Output the [X, Y] coordinate of the center of the cell containing the given text.  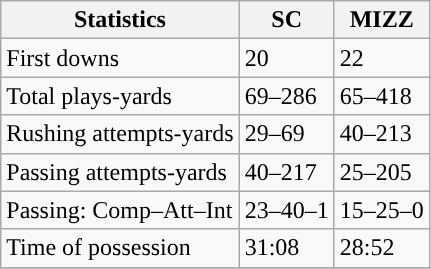
Passing: Comp–Att–Int [120, 210]
40–217 [286, 172]
Statistics [120, 20]
25–205 [382, 172]
Passing attempts-yards [120, 172]
23–40–1 [286, 210]
Rushing attempts-yards [120, 134]
15–25–0 [382, 210]
29–69 [286, 134]
SC [286, 20]
28:52 [382, 248]
Total plays-yards [120, 96]
65–418 [382, 96]
20 [286, 58]
22 [382, 58]
69–286 [286, 96]
MIZZ [382, 20]
40–213 [382, 134]
First downs [120, 58]
Time of possession [120, 248]
31:08 [286, 248]
